Return (x, y) of the center of cell containing provided text 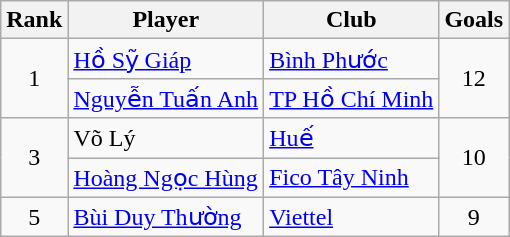
5 (34, 217)
10 (474, 158)
Bình Phước (352, 59)
TP Hồ Chí Minh (352, 98)
12 (474, 78)
Hồ Sỹ Giáp (166, 59)
Bùi Duy Thường (166, 217)
Viettel (352, 217)
Huế (352, 138)
1 (34, 78)
Club (352, 20)
Hoàng Ngọc Hùng (166, 178)
9 (474, 217)
Player (166, 20)
3 (34, 158)
Võ Lý (166, 138)
Rank (34, 20)
Nguyễn Tuấn Anh (166, 98)
Fico Tây Ninh (352, 178)
Goals (474, 20)
